Find where the given text appears and provide that cell's center as (x, y) coordinate. 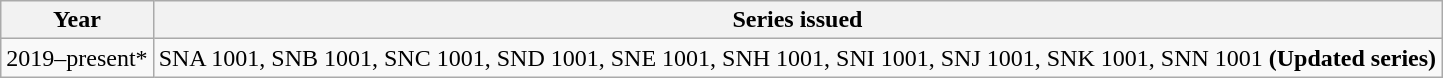
SNA 1001, SNB 1001, SNC 1001, SND 1001, SNE 1001, SNH 1001, SNI 1001, SNJ 1001, SNK 1001, SNN 1001 (Updated series) (798, 58)
Year (77, 20)
2019–present* (77, 58)
Series issued (798, 20)
